For the text-containing cell, return its midpoint in (x, y) coordinate format. 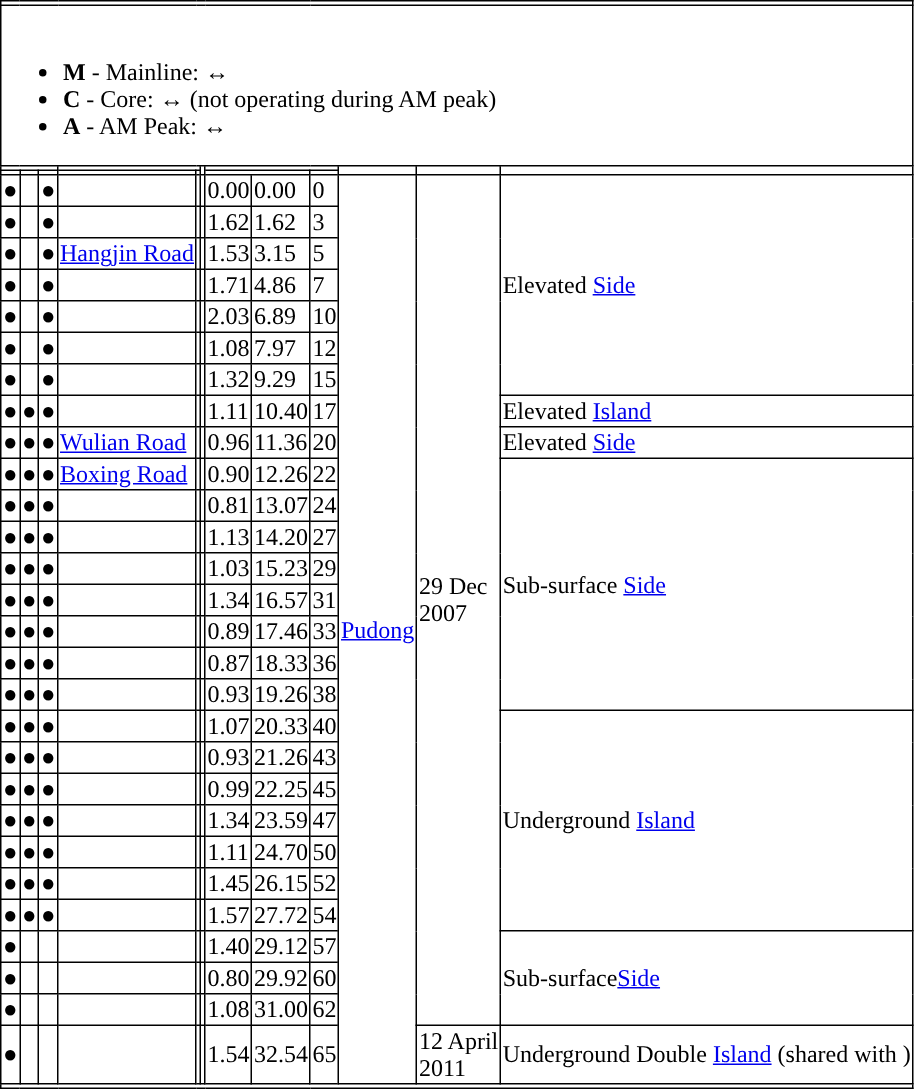
1.45 (228, 884)
Underground Double Island (shared with ) (706, 1054)
5 (324, 254)
3.15 (281, 254)
3 (324, 222)
12 April 2011 (459, 1054)
Pudong (378, 630)
M - Mainline: ↔ C - Core: ↔ (not operating during AM peak)A - AM Peak: ↔ (457, 85)
17 (324, 411)
27.72 (281, 915)
31.00 (281, 1010)
18.33 (281, 663)
0.96 (228, 443)
20 (324, 443)
Underground Island (706, 820)
0.87 (228, 663)
27 (324, 537)
36 (324, 663)
1.13 (228, 537)
1.32 (228, 380)
54 (324, 915)
1.07 (228, 726)
47 (324, 821)
7 (324, 285)
4.86 (281, 285)
0.89 (228, 632)
1.03 (228, 569)
Hangjin Road (127, 254)
13.07 (281, 506)
19.26 (281, 695)
12 (324, 348)
10.40 (281, 411)
22.25 (281, 789)
62 (324, 1010)
1.54 (228, 1054)
11.36 (281, 443)
15.23 (281, 569)
38 (324, 695)
23.59 (281, 821)
0.99 (228, 789)
52 (324, 884)
0.80 (228, 978)
21.26 (281, 758)
29 Dec 2007 (459, 600)
31 (324, 600)
57 (324, 947)
9.29 (281, 380)
14.20 (281, 537)
1.57 (228, 915)
1.53 (228, 254)
6.89 (281, 317)
Elevated Island (706, 411)
17.46 (281, 632)
1.40 (228, 947)
65 (324, 1054)
45 (324, 789)
43 (324, 758)
50 (324, 852)
0 (324, 191)
26.15 (281, 884)
20.33 (281, 726)
60 (324, 978)
2.03 (228, 317)
Sub-surface Side (706, 584)
12.26 (281, 474)
0.90 (228, 474)
15 (324, 380)
29.92 (281, 978)
Boxing Road (127, 474)
0.81 (228, 506)
16.57 (281, 600)
22 (324, 474)
29.12 (281, 947)
40 (324, 726)
Sub-surfaceSide (706, 978)
24.70 (281, 852)
Wulian Road (127, 443)
1.71 (228, 285)
33 (324, 632)
29 (324, 569)
32.54 (281, 1054)
7.97 (281, 348)
10 (324, 317)
24 (324, 506)
